Return the [X, Y] coordinate for the center point of the cell that contains the specified text.  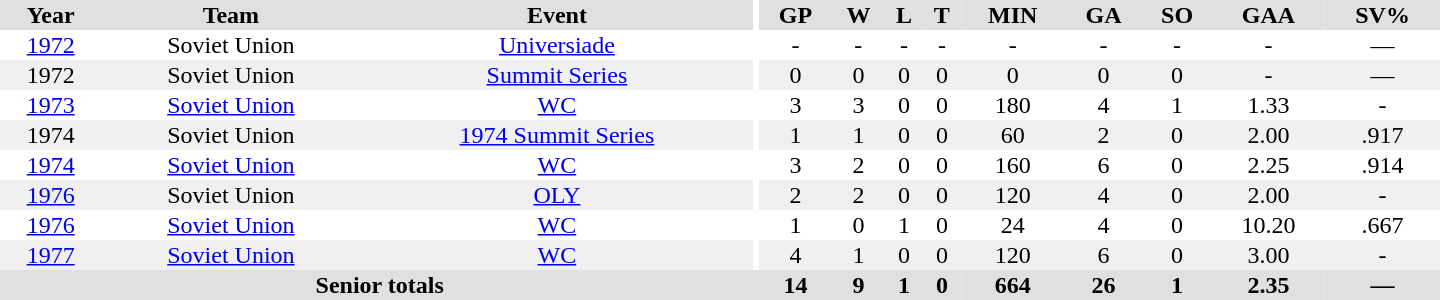
Event [556, 15]
Universiade [556, 45]
1.33 [1268, 105]
14 [795, 285]
1973 [50, 105]
SV% [1382, 15]
OLY [556, 195]
180 [1013, 105]
Summit Series [556, 75]
Year [50, 15]
3.00 [1268, 255]
26 [1104, 285]
MIN [1013, 15]
L [904, 15]
GP [795, 15]
.914 [1382, 165]
9 [859, 285]
.917 [1382, 135]
.667 [1382, 225]
1977 [50, 255]
W [859, 15]
Team [230, 15]
24 [1013, 225]
160 [1013, 165]
T [942, 15]
10.20 [1268, 225]
SO [1177, 15]
664 [1013, 285]
2.25 [1268, 165]
1974 Summit Series [556, 135]
GA [1104, 15]
2.35 [1268, 285]
60 [1013, 135]
GAA [1268, 15]
Senior totals [380, 285]
